Find where the given text appears and provide that cell's center as (x, y) coordinate. 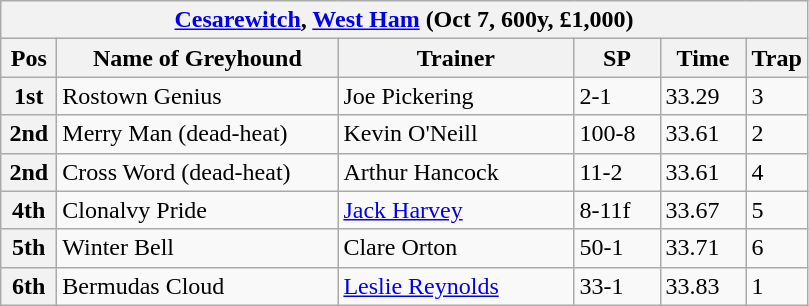
Kevin O'Neill (456, 134)
6th (29, 286)
Jack Harvey (456, 210)
33.71 (703, 248)
Trap (776, 58)
Time (703, 58)
5th (29, 248)
4 (776, 172)
Trainer (456, 58)
33-1 (617, 286)
2-1 (617, 96)
4th (29, 210)
3 (776, 96)
Pos (29, 58)
6 (776, 248)
Cesarewitch, West Ham (Oct 7, 600y, £1,000) (404, 20)
Cross Word (dead-heat) (198, 172)
Clonalvy Pride (198, 210)
1 (776, 286)
SP (617, 58)
Joe Pickering (456, 96)
11-2 (617, 172)
Clare Orton (456, 248)
Winter Bell (198, 248)
Leslie Reynolds (456, 286)
8-11f (617, 210)
1st (29, 96)
Name of Greyhound (198, 58)
Merry Man (dead-heat) (198, 134)
50-1 (617, 248)
33.29 (703, 96)
100-8 (617, 134)
2 (776, 134)
Arthur Hancock (456, 172)
33.67 (703, 210)
Rostown Genius (198, 96)
Bermudas Cloud (198, 286)
5 (776, 210)
33.83 (703, 286)
